Return (x, y) of the center of cell containing provided text 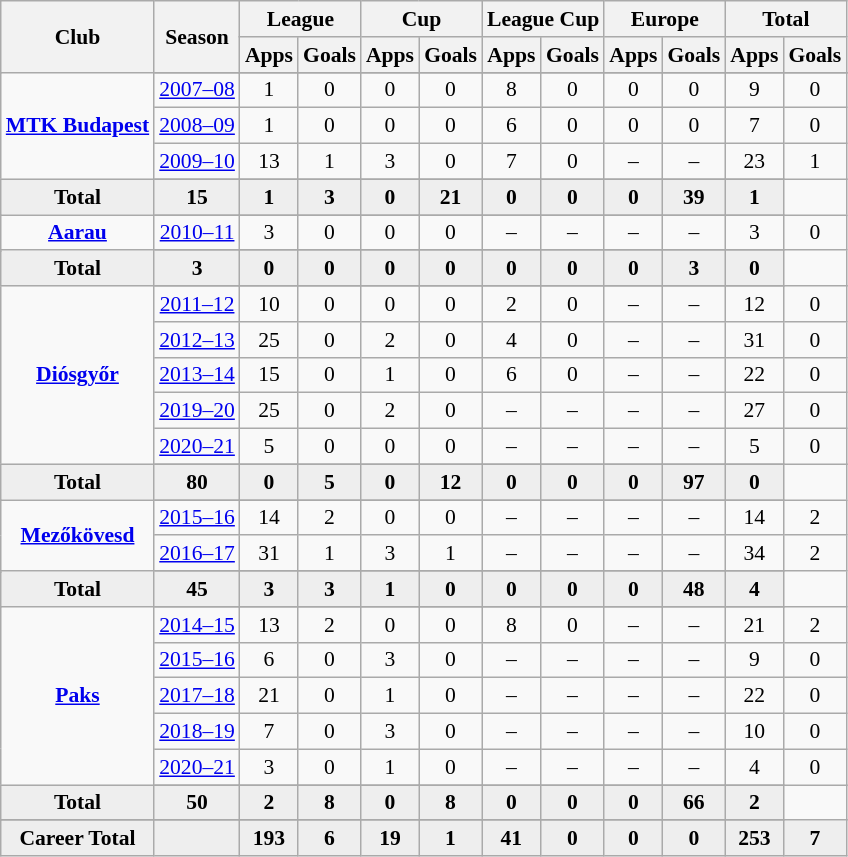
48 (694, 589)
Season (197, 36)
Cup (422, 19)
Club (78, 36)
2018–19 (197, 732)
193 (269, 839)
2016–17 (197, 554)
2009–10 (197, 162)
2014–15 (197, 625)
2012–13 (197, 340)
45 (197, 589)
Diósgyőr (78, 375)
Aarau (78, 233)
Career Total (78, 839)
34 (754, 554)
39 (694, 197)
41 (512, 839)
Mezőkövesd (78, 536)
27 (754, 411)
80 (197, 482)
2010–11 (197, 233)
Europe (664, 19)
50 (197, 803)
97 (694, 482)
Paks (78, 696)
2011–12 (197, 304)
2007–08 (197, 90)
66 (694, 803)
2008–09 (197, 126)
2013–14 (197, 375)
2019–20 (197, 411)
League (300, 19)
253 (754, 839)
2017–18 (197, 696)
23 (754, 162)
MTK Budapest (78, 126)
19 (390, 839)
League Cup (543, 19)
